Output the [X, Y] coordinate of the center of the cell containing the given text.  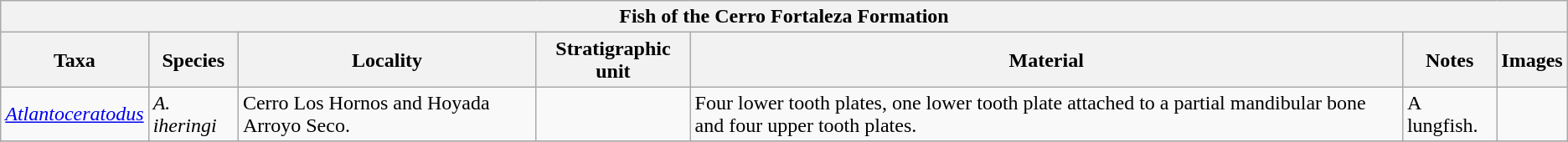
Species [193, 60]
Fish of the Cerro Fortaleza Formation [784, 17]
Locality [387, 60]
Material [1046, 60]
Cerro Los Hornos and Hoyada Arroyo Seco. [387, 114]
Four lower tooth plates, one lower tooth plate attached to a partial mandibular bone and four upper tooth plates. [1046, 114]
Atlantoceratodus [75, 114]
Notes [1449, 60]
A lungfish. [1449, 114]
Stratigraphic unit [613, 60]
Images [1532, 60]
Taxa [75, 60]
A. iheringi [193, 114]
